Capture the cell that displays the provided text and extract its (x, y) central coordinate. 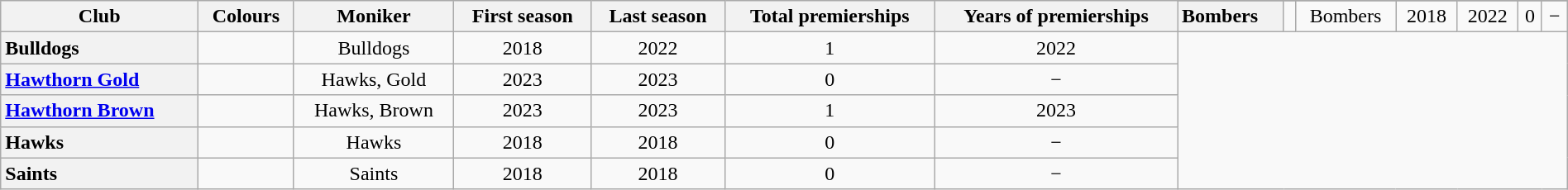
Last season (658, 17)
Moniker (374, 17)
Colours (246, 17)
Hawks, Brown (374, 111)
Hawks, Gold (374, 79)
Hawthorn Gold (99, 79)
Total premierships (829, 17)
Hawthorn Brown (99, 111)
Years of premierships (1057, 17)
First season (523, 17)
Club (99, 17)
